Find where the given text appears and provide that cell's center as (X, Y) coordinate. 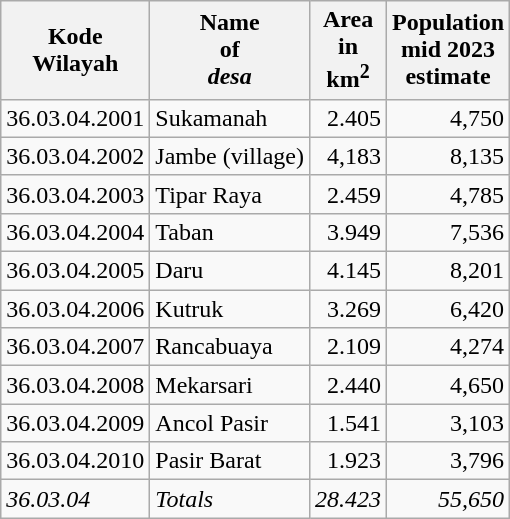
2.405 (348, 118)
Daru (230, 271)
Tipar Raya (230, 194)
36.03.04.2009 (76, 423)
Area in km2 (348, 50)
36.03.04 (76, 499)
1.541 (348, 423)
36.03.04.2006 (76, 309)
Ancol Pasir (230, 423)
4,785 (448, 194)
36.03.04.2001 (76, 118)
55,650 (448, 499)
Jambe (village) (230, 156)
36.03.04.2008 (76, 385)
Populationmid 2023estimate (448, 50)
Mekarsari (230, 385)
36.03.04.2010 (76, 461)
36.03.04.2003 (76, 194)
36.03.04.2007 (76, 347)
Taban (230, 232)
Nameof desa (230, 50)
3,103 (448, 423)
Totals (230, 499)
6,420 (448, 309)
4,274 (448, 347)
7,536 (448, 232)
2.459 (348, 194)
8,135 (448, 156)
4,183 (348, 156)
4,750 (448, 118)
Kutruk (230, 309)
36.03.04.2005 (76, 271)
Pasir Barat (230, 461)
Rancabuaya (230, 347)
28.423 (348, 499)
3,796 (448, 461)
36.03.04.2004 (76, 232)
8,201 (448, 271)
4,650 (448, 385)
36.03.04.2002 (76, 156)
2.109 (348, 347)
Sukamanah (230, 118)
3.269 (348, 309)
2.440 (348, 385)
4.145 (348, 271)
Kode Wilayah (76, 50)
3.949 (348, 232)
1.923 (348, 461)
